Scan for the cell matching the given text and deliver its [X, Y] coordinate at center. 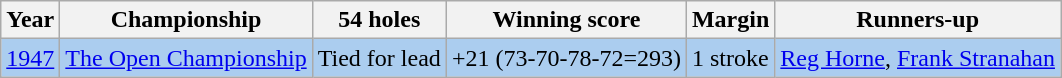
Year [30, 20]
Margin [730, 20]
+21 (73-70-78-72=293) [566, 58]
The Open Championship [186, 58]
Tied for lead [379, 58]
Reg Horne, Frank Stranahan [918, 58]
1 stroke [730, 58]
1947 [30, 58]
Championship [186, 20]
54 holes [379, 20]
Winning score [566, 20]
Runners-up [918, 20]
